Provide the (x, y) coordinate of the cell's center where the given text is located.  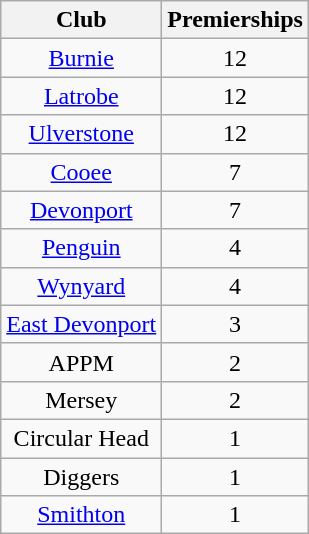
APPM (82, 362)
Premierships (236, 20)
Latrobe (82, 96)
Burnie (82, 58)
Smithton (82, 515)
East Devonport (82, 324)
Wynyard (82, 286)
Devonport (82, 210)
3 (236, 324)
Circular Head (82, 438)
Club (82, 20)
Penguin (82, 248)
Cooee (82, 172)
Diggers (82, 477)
Mersey (82, 400)
Ulverstone (82, 134)
